From the cell containing the given text, extract its center point as [x, y] coordinate. 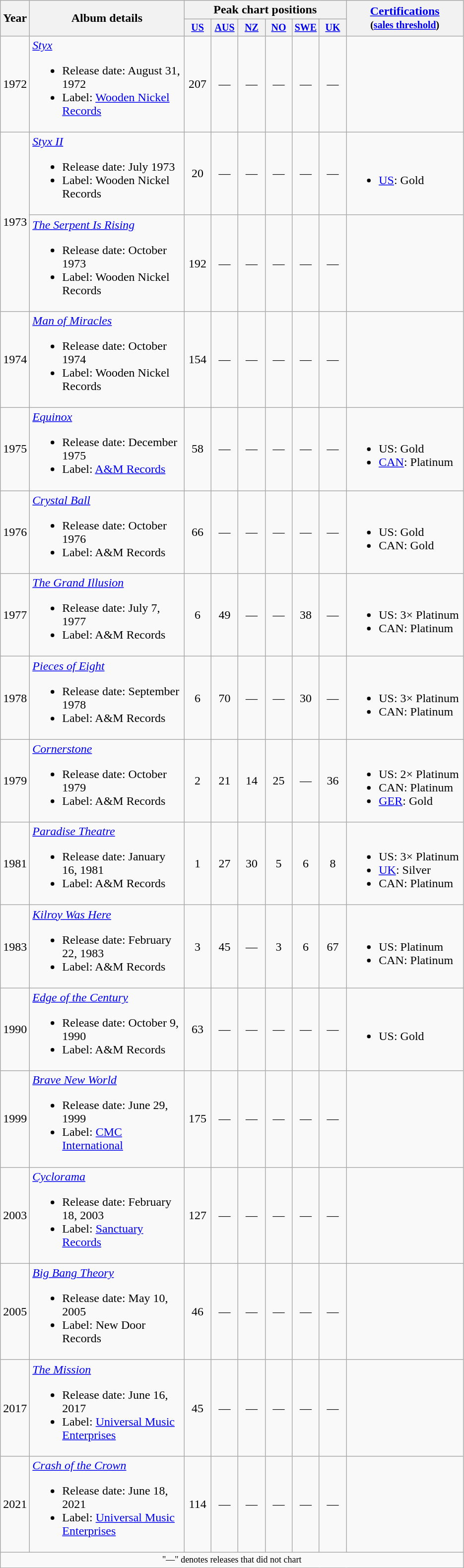
58 [198, 450]
1999 [15, 1119]
36 [332, 781]
154 [198, 359]
127 [198, 1215]
1983 [15, 947]
2 [198, 781]
192 [198, 263]
2017 [15, 1408]
1979 [15, 781]
1975 [15, 450]
EquinoxRelease date: December 1975Label: A&M Records [107, 450]
25 [278, 781]
1977 [15, 615]
UK [332, 28]
27 [224, 863]
US: GoldCAN: Gold [405, 532]
Pieces of EightRelease date: September 1978Label: A&M Records [107, 698]
1976 [15, 532]
US: 3× PlatinumUK: SilverCAN: Platinum [405, 863]
Album details [107, 18]
US: 2× PlatinumCAN: PlatinumGER: Gold [405, 781]
US: PlatinumCAN: Platinum [405, 947]
1972 [15, 84]
Edge of the CenturyRelease date: October 9, 1990Label: A&M Records [107, 1029]
Brave New WorldRelease date: June 29, 1999Label: CMC International [107, 1119]
NO [278, 28]
2021 [15, 1504]
The Grand IllusionRelease date: July 7, 1977Label: A&M Records [107, 615]
CornerstoneRelease date: October 1979Label: A&M Records [107, 781]
US [198, 28]
2003 [15, 1215]
StyxRelease date: August 31, 1972Label: Wooden Nickel Records [107, 84]
Styx IIRelease date: July 1973Label: Wooden Nickel Records [107, 174]
US: GoldCAN: Platinum [405, 450]
21 [224, 781]
CycloramaRelease date: February 18, 2003Label: Sanctuary Records [107, 1215]
Peak chart positions [265, 10]
"—" denotes releases that did not chart [232, 1560]
1974 [15, 359]
1 [198, 863]
Crash of the CrownRelease date: June 18, 2021Label: Universal Music Enterprises [107, 1504]
Year [15, 18]
1973 [15, 221]
NZ [252, 28]
AUS [224, 28]
Big Bang TheoryRelease date: May 10, 2005Label: New Door Records [107, 1311]
38 [306, 615]
207 [198, 84]
Man of MiraclesRelease date: October 1974Label: Wooden Nickel Records [107, 359]
1990 [15, 1029]
1981 [15, 863]
The MissionRelease date: June 16, 2017Label: Universal Music Enterprises [107, 1408]
175 [198, 1119]
114 [198, 1504]
70 [224, 698]
8 [332, 863]
20 [198, 174]
63 [198, 1029]
Crystal BallRelease date: October 1976Label: A&M Records [107, 532]
49 [224, 615]
The Serpent Is RisingRelease date: October 1973Label: Wooden Nickel Records [107, 263]
66 [198, 532]
67 [332, 947]
46 [198, 1311]
14 [252, 781]
SWE [306, 28]
Certifications(sales threshold) [405, 18]
2005 [15, 1311]
Paradise TheatreRelease date: January 16, 1981Label: A&M Records [107, 863]
Kilroy Was HereRelease date: February 22, 1983Label: A&M Records [107, 947]
1978 [15, 698]
5 [278, 863]
